Return [x, y] of the center of cell containing provided text 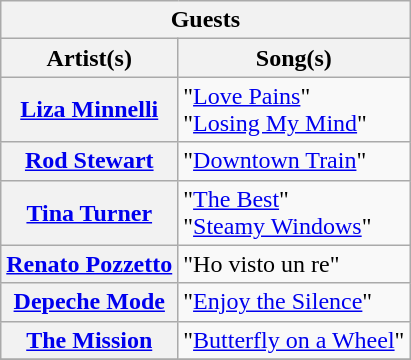
Song(s) [294, 58]
Guests [206, 20]
Artist(s) [90, 58]
The Mission [90, 340]
"Love Pains" "Losing My Mind" [294, 110]
Tina Turner [90, 212]
Liza Minnelli [90, 110]
"The Best" "Steamy Windows" [294, 212]
"Ho visto un re" [294, 264]
Depeche Mode [90, 302]
Rod Stewart [90, 161]
"Enjoy the Silence" [294, 302]
"Downtown Train" [294, 161]
"Butterfly on a Wheel" [294, 340]
Renato Pozzetto [90, 264]
